Capture the cell that displays the provided text and extract its [X, Y] central coordinate. 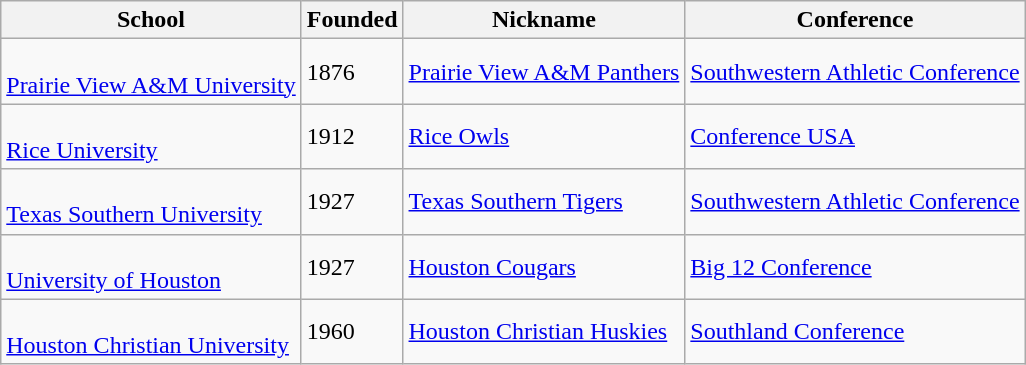
1960 [352, 332]
1876 [352, 72]
Rice Owls [544, 136]
Southland Conference [855, 332]
1912 [352, 136]
Houston Christian Huskies [544, 332]
University of Houston [151, 266]
Rice University [151, 136]
Founded [352, 20]
Prairie View A&M Panthers [544, 72]
Houston Christian University [151, 332]
Conference USA [855, 136]
Big 12 Conference [855, 266]
Nickname [544, 20]
School [151, 20]
Houston Cougars [544, 266]
Prairie View A&M University [151, 72]
Texas Southern Tigers [544, 202]
Texas Southern University [151, 202]
Conference [855, 20]
